Determine the (X, Y) coordinate at the center of the cell enclosing the given text.  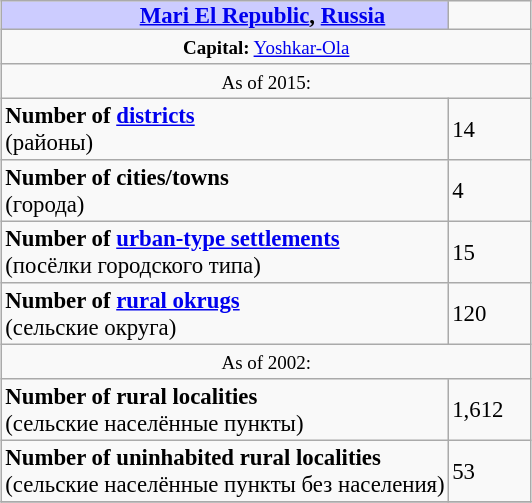
Number of rural okrugs(сельские округа) (226, 314)
Capital: Yoshkar-Ola (266, 46)
Number of urban-type settlements(посёлки городского типа) (226, 252)
1,612 (489, 410)
Mari El Republic, Russia (226, 15)
120 (489, 314)
Number of uninhabited rural localities(сельские населённые пункты без населения) (226, 471)
Number of rural localities(сельские населённые пункты) (226, 410)
As of 2015: (266, 81)
53 (489, 471)
14 (489, 129)
Number of cities/towns(города) (226, 191)
As of 2002: (266, 361)
Number of districts(районы) (226, 129)
15 (489, 252)
4 (489, 191)
